Locate the cell with the specified text and output its [X, Y] center coordinate. 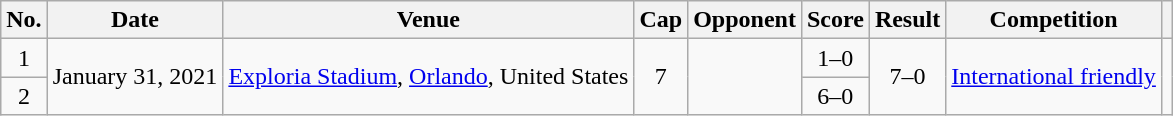
6–0 [835, 96]
7 [661, 77]
Competition [1054, 20]
Result [907, 20]
Exploria Stadium, Orlando, United States [428, 77]
1 [24, 58]
Cap [661, 20]
Venue [428, 20]
Date [135, 20]
2 [24, 96]
Opponent [745, 20]
January 31, 2021 [135, 77]
International friendly [1054, 77]
1–0 [835, 58]
7–0 [907, 77]
Score [835, 20]
No. [24, 20]
